Return the (x, y) coordinate for the center point of the cell that contains the specified text.  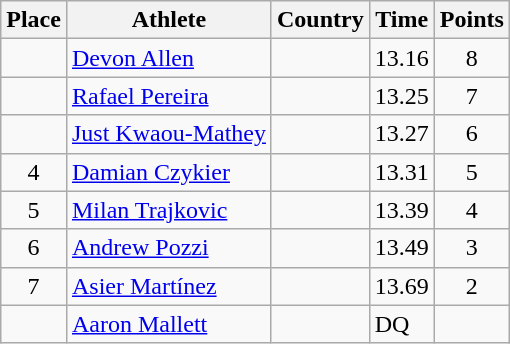
3 (472, 248)
13.16 (402, 58)
Aaron Mallett (168, 324)
Milan Trajkovic (168, 210)
Andrew Pozzi (168, 248)
Devon Allen (168, 58)
2 (472, 286)
Just Kwaou-Mathey (168, 134)
13.69 (402, 286)
Country (320, 20)
13.27 (402, 134)
Athlete (168, 20)
8 (472, 58)
13.49 (402, 248)
DQ (402, 324)
Damian Czykier (168, 172)
Points (472, 20)
13.39 (402, 210)
Asier Martínez (168, 286)
13.31 (402, 172)
13.25 (402, 96)
Time (402, 20)
Rafael Pereira (168, 96)
Place (34, 20)
